Return the [x, y] coordinate for the center point of the cell that contains the specified text.  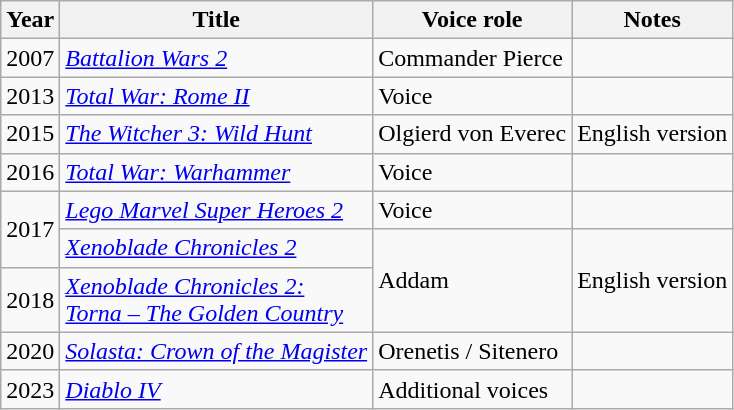
Solasta: Crown of the Magister [216, 351]
Xenoblade Chronicles 2 [216, 248]
Diablo IV [216, 389]
Year [30, 20]
2020 [30, 351]
Lego Marvel Super Heroes 2 [216, 210]
2017 [30, 229]
Total War: Warhammer [216, 172]
2023 [30, 389]
2013 [30, 96]
2018 [30, 300]
Title [216, 20]
Total War: Rome II [216, 96]
2015 [30, 134]
Voice role [472, 20]
Battalion Wars 2 [216, 58]
Orenetis / Sitenero [472, 351]
The Witcher 3: Wild Hunt [216, 134]
Notes [652, 20]
Additional voices [472, 389]
2007 [30, 58]
Olgierd von Everec [472, 134]
Xenoblade Chronicles 2:Torna – The Golden Country [216, 300]
Addam [472, 280]
2016 [30, 172]
Commander Pierce [472, 58]
